Extract the (X, Y) coordinate from the center of the cell holding the provided text.  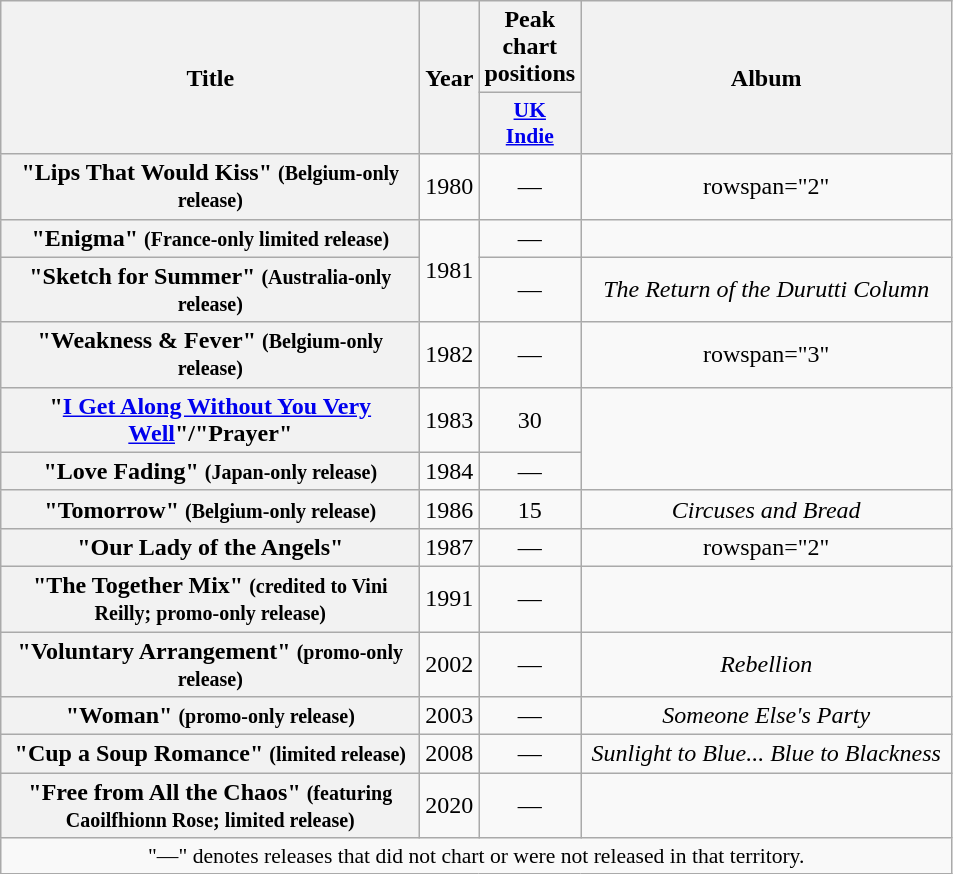
"Free from All the Chaos" (featuring Caoilfhionn Rose; limited release) (210, 806)
1982 (450, 354)
Year (450, 78)
"Cup a Soup Romance" (limited release) (210, 754)
"I Get Along Without You Very Well"/"Prayer" (210, 420)
"Tomorrow" (Belgium-only release) (210, 509)
"Enigma" (France-only limited release) (210, 238)
30 (530, 420)
"Voluntary Arrangement" (promo-only release) (210, 664)
2020 (450, 806)
"Lips That Would Kiss" (Belgium-only release) (210, 186)
Title (210, 78)
2003 (450, 716)
1987 (450, 547)
2002 (450, 664)
1980 (450, 186)
"Weakness & Fever" (Belgium-only release) (210, 354)
Someone Else's Party (766, 716)
1984 (450, 471)
1991 (450, 598)
15 (530, 509)
"Woman" (promo-only release) (210, 716)
Circuses and Bread (766, 509)
"Our Lady of the Angels" (210, 547)
"Love Fading" (Japan-only release) (210, 471)
2008 (450, 754)
"Sketch for Summer" (Australia-only release) (210, 290)
1981 (450, 270)
Rebellion (766, 664)
"The Together Mix" (credited to Vini Reilly; promo-only release) (210, 598)
1986 (450, 509)
The Return of the Durutti Column (766, 290)
"—" denotes releases that did not chart or were not released in that territory. (476, 856)
rowspan="3" (766, 354)
1983 (450, 420)
UKIndie (530, 124)
Album (766, 78)
Sunlight to Blue... Blue to Blackness (766, 754)
Peak chart positions (530, 47)
